Find where the given text appears and provide that cell's center as (x, y) coordinate. 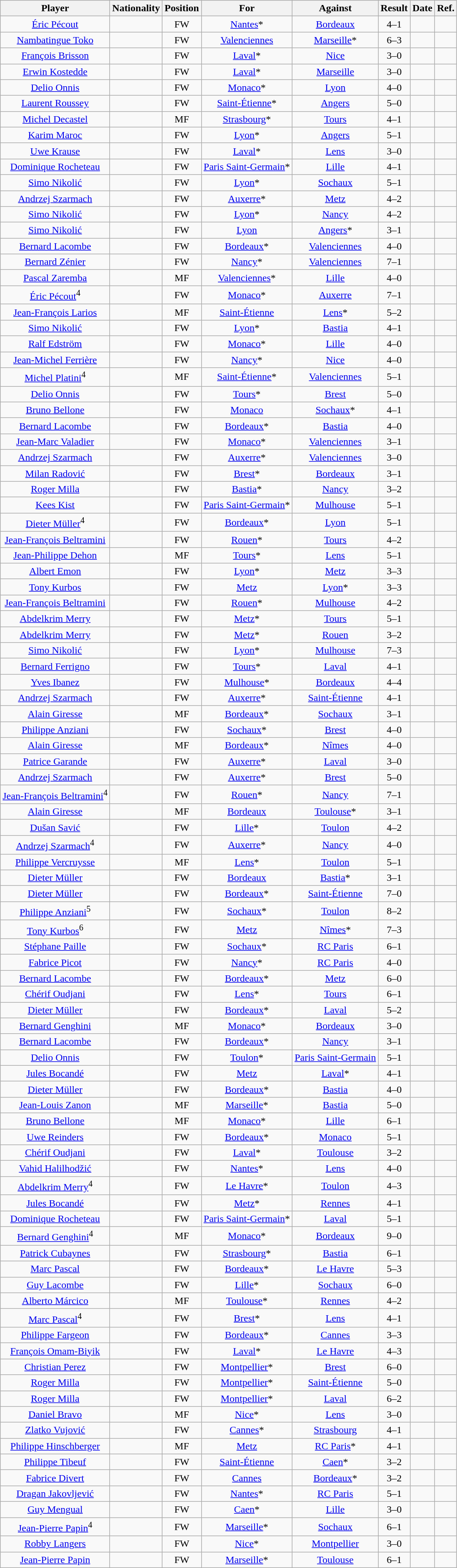
Patrice Garande (55, 761)
Dušan Savić (55, 828)
Michel Decastel (55, 119)
Mulhouse* (247, 682)
Uwe Reinders (55, 1137)
Philippe Fargeon (55, 1335)
Pascal Zaremba (55, 278)
Rouen (335, 635)
Guy Lacombe (55, 1285)
Fabrice Divert (55, 1478)
Strasbourg (335, 1430)
Cannes* (247, 1430)
Guy Mengual (55, 1509)
6–2 (394, 1398)
Bernard Zénier (55, 262)
Angers* (335, 230)
Nîmes* (335, 930)
Jean-Marc Valadier (55, 441)
7–0 (394, 894)
Marc Pascal (55, 1269)
8–2 (394, 911)
Tony Kurbos6 (55, 930)
For (247, 8)
Philippe Tibeuf (55, 1462)
Daniel Bravo (55, 1414)
Position (182, 8)
Montpellier (335, 1544)
Nîmes (335, 745)
Dieter Müller4 (55, 522)
Marc Pascal4 (55, 1318)
Éric Pécout4 (55, 295)
Bernard Ferrigno (55, 666)
Nationality (136, 8)
Milan Radović (55, 474)
Toulon* (247, 1057)
Date (422, 8)
6–3 (394, 40)
Dragan Jakovljević (55, 1493)
Ref. (446, 8)
Éric Pécout (55, 24)
Albert Emon (55, 571)
Michel Platini4 (55, 377)
Alberto Márcico (55, 1301)
Jean-Michel Ferrière (55, 360)
Jean-François Larios (55, 312)
Jean-Philippe Dehon (55, 555)
Player (55, 8)
Paris Saint-Germain (335, 1057)
Karim Maroc (55, 135)
Bernard Genghini4 (55, 1236)
5–3 (394, 1269)
Laurent Roussey (55, 103)
Le Havre* (247, 1186)
Uwe Krause (55, 151)
Jean-François Beltramini4 (55, 795)
Auxerre (335, 295)
4–4 (394, 682)
Zlatko Vujović (55, 1430)
Tony Kurbos (55, 587)
Fabrice Picot (55, 962)
Kees Kist (55, 505)
Robby Langers (55, 1544)
Abdelkrim Merry4 (55, 1186)
Philippe Anziani5 (55, 911)
Bernard Genghini (55, 1026)
Erwin Kostedde (55, 72)
Nambatingue Toko (55, 40)
Marseille (335, 72)
Philippe Anziani (55, 730)
Jean-Pierre Papin4 (55, 1527)
Christian Perez (55, 1367)
Andrzej Szarmach4 (55, 845)
François Brisson (55, 56)
Valenciennes* (247, 278)
Yves Ibanez (55, 682)
Stéphane Paille (55, 947)
François Omam-Biyik (55, 1351)
Philippe Hinschberger (55, 1446)
Ralf Edström (55, 344)
Jean-Louis Zanon (55, 1105)
Jean-Pierre Papin (55, 1560)
9–0 (394, 1236)
Result (394, 8)
Vahid Halilhodžić (55, 1169)
RC Paris* (335, 1446)
Patrick Cubaynes (55, 1253)
Philippe Vercruysse (55, 862)
Against (335, 8)
